Find where the given text appears and provide that cell's center as (X, Y) coordinate. 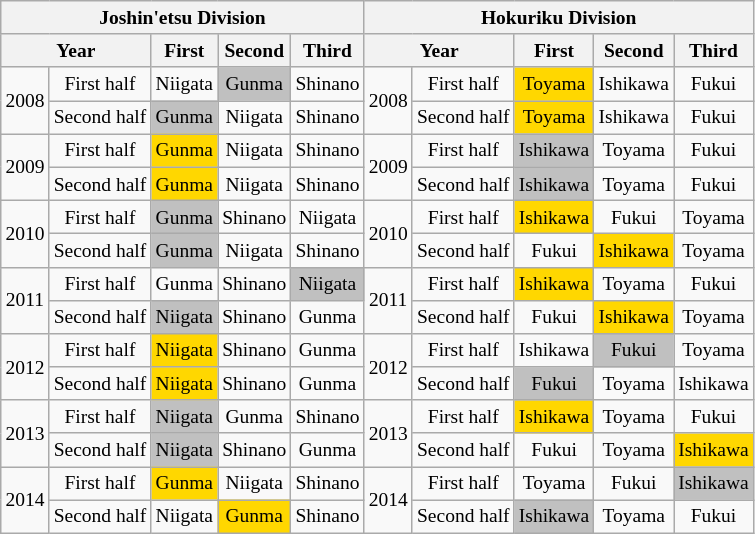
Joshin'etsu Division (182, 18)
Hokuriku Division (558, 18)
